Determine the (x, y) coordinate at the center of the cell enclosing the given text.  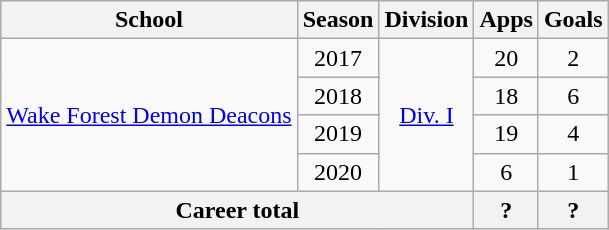
Goals (573, 20)
Season (338, 20)
20 (506, 58)
18 (506, 96)
2 (573, 58)
2020 (338, 172)
Apps (506, 20)
Division (426, 20)
4 (573, 134)
2019 (338, 134)
Div. I (426, 115)
2017 (338, 58)
Wake Forest Demon Deacons (149, 115)
2018 (338, 96)
19 (506, 134)
1 (573, 172)
School (149, 20)
Career total (238, 210)
